Detect which cell encompasses the target text, then output its [x, y] center coordinate. 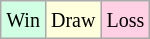
Win [24, 20]
Loss [126, 20]
Draw [72, 20]
